Output the [x, y] coordinate of the center of the cell containing the given text.  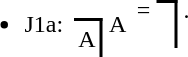
A [87, 39]
